Capture the cell that displays the provided text and extract its [x, y] central coordinate. 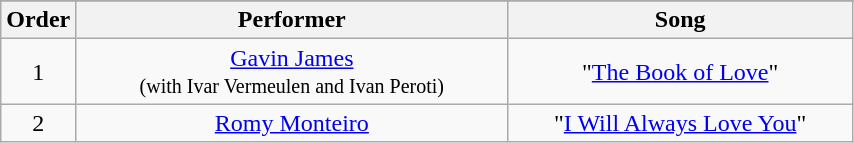
1 [38, 72]
Song [680, 20]
"I Will Always Love You" [680, 123]
Performer [292, 20]
Gavin James (with Ivar Vermeulen and Ivan Peroti) [292, 72]
"The Book of Love" [680, 72]
2 [38, 123]
Order [38, 20]
Romy Monteiro [292, 123]
